Provide the (X, Y) coordinate of the cell's center where the given text is located.  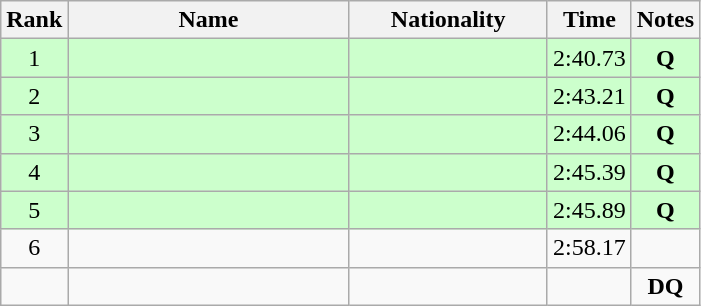
1 (34, 58)
2:40.73 (589, 58)
2:43.21 (589, 96)
6 (34, 248)
3 (34, 134)
Nationality (448, 20)
2 (34, 96)
Notes (665, 20)
2:58.17 (589, 248)
2:45.89 (589, 210)
Time (589, 20)
DQ (665, 286)
4 (34, 172)
Name (208, 20)
5 (34, 210)
Rank (34, 20)
2:44.06 (589, 134)
2:45.39 (589, 172)
